Search for the cell housing the specified text and yield its (X, Y) center coordinate. 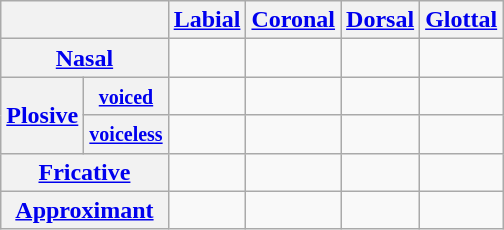
Nasal (84, 58)
Dorsal (380, 20)
Coronal (294, 20)
voiced (126, 96)
Fricative (84, 172)
Approximant (84, 210)
Plosive (42, 115)
voiceless (126, 134)
Glottal (462, 20)
Labial (207, 20)
